Capture the cell that displays the provided text and extract its (x, y) central coordinate. 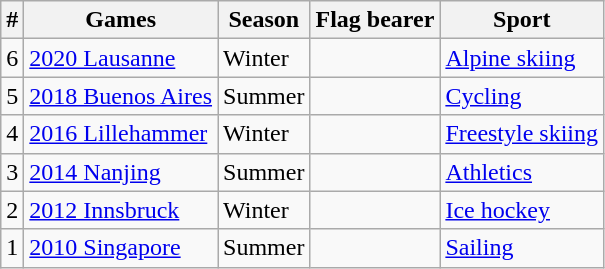
Flag bearer (375, 20)
2018 Buenos Aires (121, 96)
Alpine skiing (522, 58)
4 (12, 134)
Season (264, 20)
Freestyle skiing (522, 134)
Athletics (522, 172)
2 (12, 210)
2020 Lausanne (121, 58)
3 (12, 172)
6 (12, 58)
Ice hockey (522, 210)
2016 Lillehammer (121, 134)
5 (12, 96)
Games (121, 20)
2014 Nanjing (121, 172)
2010 Singapore (121, 248)
Sailing (522, 248)
# (12, 20)
Sport (522, 20)
Cycling (522, 96)
2012 Innsbruck (121, 210)
1 (12, 248)
